Detect which cell encompasses the target text, then output its [X, Y] center coordinate. 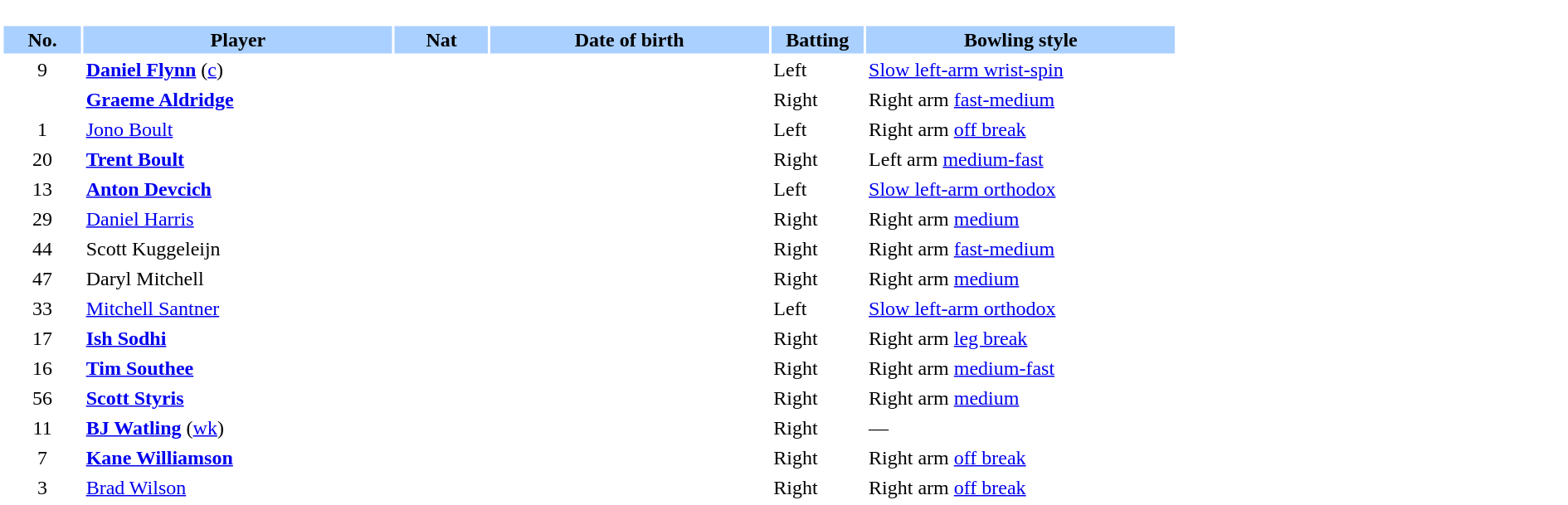
47 [41, 279]
9 [41, 70]
Player [239, 40]
29 [41, 219]
7 [41, 458]
11 [41, 428]
No. [41, 40]
44 [41, 249]
56 [41, 398]
Batting [817, 40]
Scott Styris [239, 398]
Jono Boult [239, 129]
Slow left-arm wrist-spin [1020, 70]
Scott Kuggeleijn [239, 249]
Daryl Mitchell [239, 279]
Daniel Harris [239, 219]
BJ Watling (wk) [239, 428]
Tim Southee [239, 368]
Brad Wilson [239, 488]
Graeme Aldridge [239, 100]
Trent Boult [239, 159]
Ish Sodhi [239, 338]
Date of birth [629, 40]
Right arm medium-fast [1020, 368]
3 [41, 488]
13 [41, 189]
Anton Devcich [239, 189]
Left arm medium-fast [1020, 159]
16 [41, 368]
Mitchell Santner [239, 308]
— [1020, 428]
20 [41, 159]
Daniel Flynn (c) [239, 70]
33 [41, 308]
17 [41, 338]
Right arm leg break [1020, 338]
Nat [441, 40]
Kane Williamson [239, 458]
Bowling style [1020, 40]
1 [41, 129]
